Pinpoint the cell where the given text exists, returning its [x, y] midpoint coordinate. 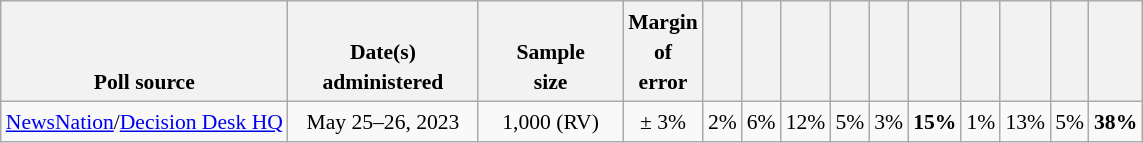
38% [1116, 121]
Poll source [144, 51]
2% [722, 121]
15% [934, 121]
Marginoferror [663, 51]
Samplesize [550, 51]
± 3% [663, 121]
NewsNation/Decision Desk HQ [144, 121]
12% [806, 121]
May 25–26, 2023 [383, 121]
13% [1025, 121]
3% [888, 121]
1,000 (RV) [550, 121]
1% [980, 121]
6% [762, 121]
Date(s)administered [383, 51]
